Determine the (x, y) coordinate at the center of the cell enclosing the given text.  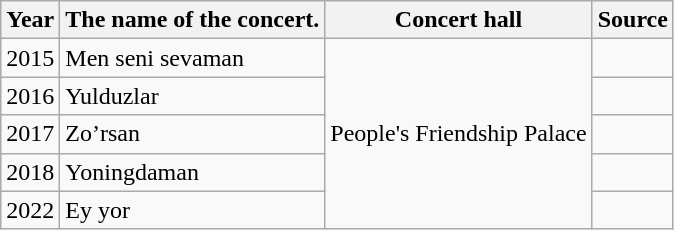
The name of the concert. (192, 20)
2018 (30, 172)
Ey yor (192, 210)
Source (632, 20)
Men seni sevaman (192, 58)
2022 (30, 210)
Yulduzlar (192, 96)
2015 (30, 58)
Year (30, 20)
Yoningdaman (192, 172)
People's Friendship Palace (458, 134)
2017 (30, 134)
Concert hall (458, 20)
2016 (30, 96)
Zo’rsan (192, 134)
